Determine the (x, y) coordinate at the center of the cell enclosing the given text.  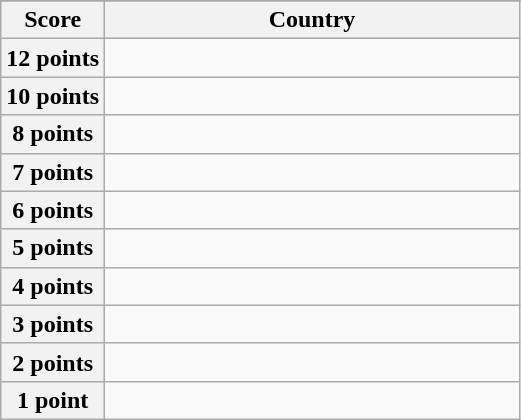
2 points (53, 362)
1 point (53, 400)
Country (312, 20)
Score (53, 20)
7 points (53, 172)
5 points (53, 248)
6 points (53, 210)
12 points (53, 58)
4 points (53, 286)
3 points (53, 324)
10 points (53, 96)
8 points (53, 134)
